Extract the (X, Y) coordinate from the center of the cell holding the provided text.  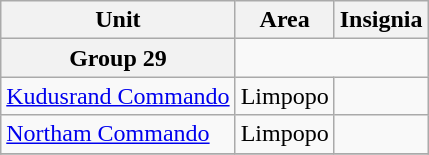
Unit (118, 20)
Area (284, 20)
Insignia (381, 20)
Kudusrand Commando (118, 96)
Northam Commando (118, 134)
Group 29 (118, 58)
